Detect which cell encompasses the target text, then output its [x, y] center coordinate. 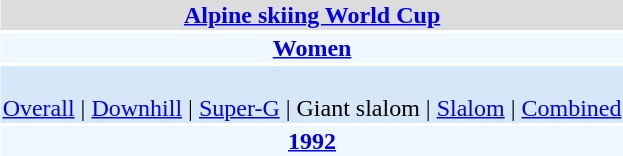
1992 [312, 141]
Overall | Downhill | Super-G | Giant slalom | Slalom | Combined [312, 94]
Women [312, 48]
Alpine skiing World Cup [312, 15]
